Provide the [x, y] coordinate of the cell's center where the given text is located.  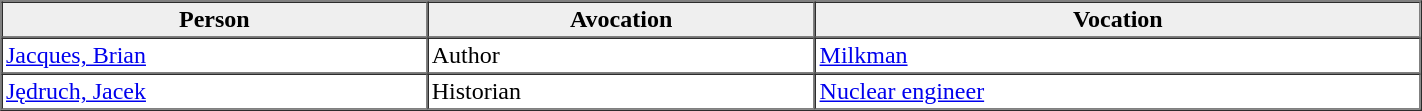
Historian [621, 92]
Jacques, Brian [215, 56]
Avocation [621, 20]
Nuclear engineer [1118, 92]
Vocation [1118, 20]
Jędruch, Jacek [215, 92]
Author [621, 56]
Person [215, 20]
Milkman [1118, 56]
